Locate the cell with the specified text and output its [X, Y] center coordinate. 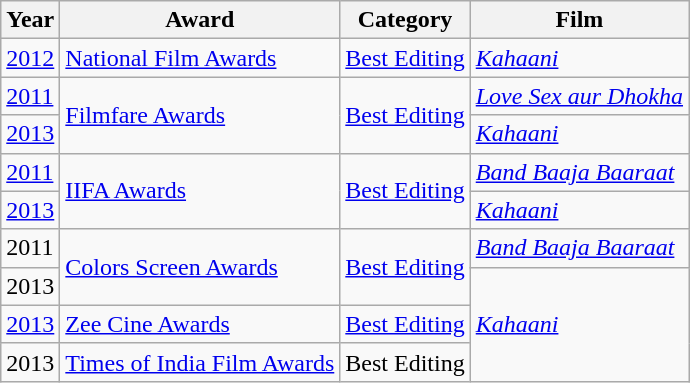
2012 [30, 58]
National Film Awards [200, 58]
Year [30, 20]
Film [579, 20]
Zee Cine Awards [200, 324]
Times of India Film Awards [200, 362]
Category [405, 20]
Award [200, 20]
IIFA Awards [200, 191]
Filmfare Awards [200, 115]
Love Sex aur Dhokha [579, 96]
Colors Screen Awards [200, 267]
